Capture the cell that displays the provided text and extract its [x, y] central coordinate. 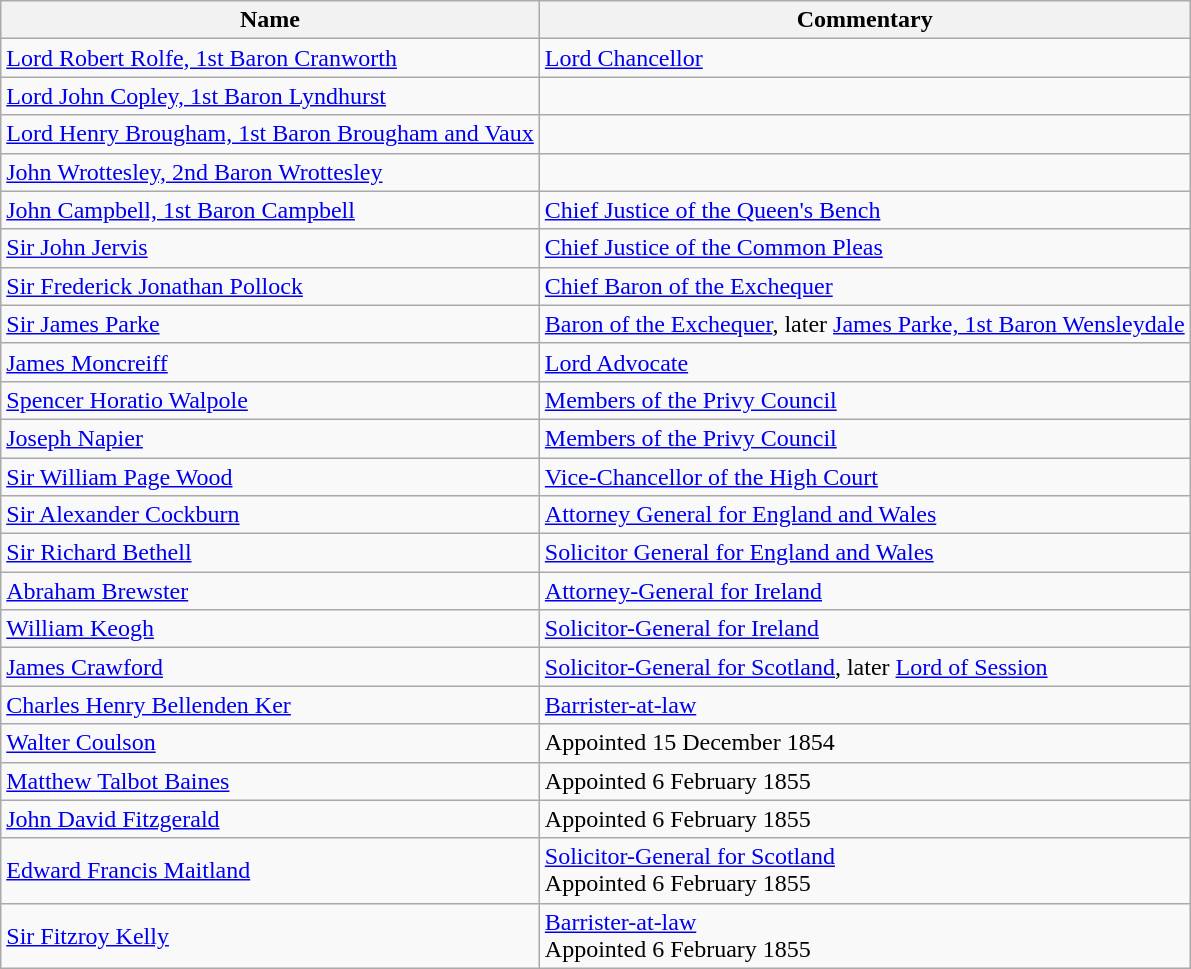
Solicitor General for England and Wales [864, 553]
Joseph Napier [270, 438]
Abraham Brewster [270, 591]
Lord Advocate [864, 362]
Baron of the Exchequer, later James Parke, 1st Baron Wensleydale [864, 324]
Name [270, 20]
Sir Alexander Cockburn [270, 515]
Vice-Chancellor of the High Court [864, 477]
Sir Fitzroy Kelly [270, 936]
William Keogh [270, 629]
Lord Henry Brougham, 1st Baron Brougham and Vaux [270, 134]
Chief Baron of the Exchequer [864, 286]
Commentary [864, 20]
John David Fitzgerald [270, 819]
Attorney General for England and Wales [864, 515]
Attorney-General for Ireland [864, 591]
Edward Francis Maitland [270, 870]
Chief Justice of the Common Pleas [864, 248]
Solicitor-General for Ireland [864, 629]
Appointed 15 December 1854 [864, 743]
Sir William Page Wood [270, 477]
John Campbell, 1st Baron Campbell [270, 210]
John Wrottesley, 2nd Baron Wrottesley [270, 172]
James Moncreiff [270, 362]
Lord Chancellor [864, 58]
Lord Robert Rolfe, 1st Baron Cranworth [270, 58]
Sir John Jervis [270, 248]
Chief Justice of the Queen's Bench [864, 210]
James Crawford [270, 667]
Lord John Copley, 1st Baron Lyndhurst [270, 96]
Walter Coulson [270, 743]
Solicitor-General for Scotland, later Lord of Session [864, 667]
Sir Frederick Jonathan Pollock [270, 286]
Solicitor-General for ScotlandAppointed 6 February 1855 [864, 870]
Sir Richard Bethell [270, 553]
Spencer Horatio Walpole [270, 400]
Matthew Talbot Baines [270, 781]
Barrister-at-law [864, 705]
Charles Henry Bellenden Ker [270, 705]
Barrister-at-lawAppointed 6 February 1855 [864, 936]
Sir James Parke [270, 324]
